Identify which cell holds the provided text, then report its (x, y) central coordinate. 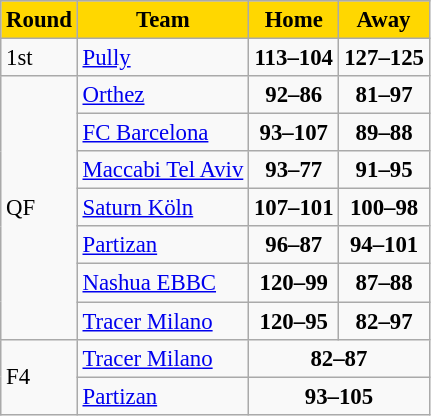
127–125 (384, 58)
113–104 (294, 58)
107–101 (294, 208)
81–97 (384, 95)
96–87 (294, 245)
1st (39, 58)
94–101 (384, 245)
93–105 (340, 396)
FC Barcelona (162, 133)
120–99 (294, 283)
82–87 (340, 358)
Home (294, 20)
91–95 (384, 170)
Orthez (162, 95)
Nashua EBBC (162, 283)
Pully (162, 58)
82–97 (384, 321)
Maccabi Tel Aviv (162, 170)
120–95 (294, 321)
87–88 (384, 283)
89–88 (384, 133)
100–98 (384, 208)
93–107 (294, 133)
Away (384, 20)
F4 (39, 376)
92–86 (294, 95)
Saturn Köln (162, 208)
Team (162, 20)
Round (39, 20)
QF (39, 208)
93–77 (294, 170)
